Search for the cell housing the specified text and yield its [x, y] center coordinate. 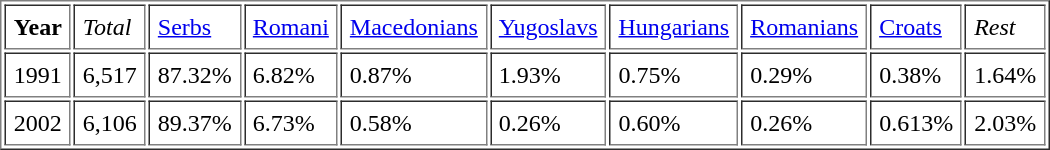
0.58% [414, 122]
Rest [1005, 26]
6.82% [291, 74]
87.32% [195, 74]
0.38% [916, 74]
Total [110, 26]
Croats [916, 26]
Romani [291, 26]
0.29% [804, 74]
2.03% [1005, 122]
89.37% [195, 122]
Serbs [195, 26]
0.87% [414, 74]
Macedonians [414, 26]
1991 [38, 74]
0.613% [916, 122]
0.60% [674, 122]
6,106 [110, 122]
Yugoslavs [548, 26]
Year [38, 26]
Hungarians [674, 26]
0.75% [674, 74]
6.73% [291, 122]
1.93% [548, 74]
1.64% [1005, 74]
Romanians [804, 26]
6,517 [110, 74]
2002 [38, 122]
